Provide the [x, y] coordinate of the cell's center where the given text is located.  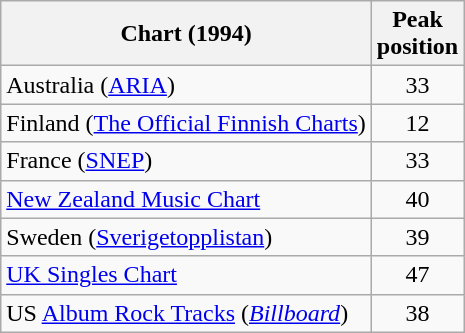
France (SNEP) [186, 161]
47 [417, 275]
UK Singles Chart [186, 275]
Finland (The Official Finnish Charts) [186, 123]
Sweden (Sverigetopplistan) [186, 237]
12 [417, 123]
US Album Rock Tracks (Billboard) [186, 313]
Australia (ARIA) [186, 85]
39 [417, 237]
Chart (1994) [186, 34]
40 [417, 199]
38 [417, 313]
New Zealand Music Chart [186, 199]
Peakposition [417, 34]
